Identify which cell holds the provided text, then report its (X, Y) central coordinate. 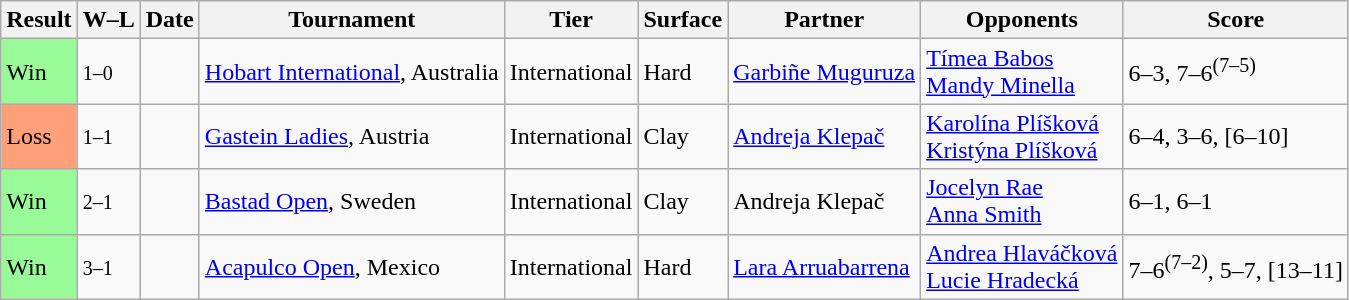
Tournament (352, 20)
1–0 (108, 72)
Result (39, 20)
Andrea Hlaváčková Lucie Hradecká (1022, 266)
6–3, 7–6(7–5) (1236, 72)
Tier (571, 20)
Score (1236, 20)
Surface (683, 20)
7–6(7–2), 5–7, [13–11] (1236, 266)
Karolína Plíšková Kristýna Plíšková (1022, 136)
Loss (39, 136)
Jocelyn Rae Anna Smith (1022, 202)
Gastein Ladies, Austria (352, 136)
Opponents (1022, 20)
3–1 (108, 266)
W–L (108, 20)
Bastad Open, Sweden (352, 202)
2–1 (108, 202)
6–1, 6–1 (1236, 202)
6–4, 3–6, [6–10] (1236, 136)
Date (170, 20)
Partner (824, 20)
Hobart International, Australia (352, 72)
Acapulco Open, Mexico (352, 266)
Lara Arruabarrena (824, 266)
Garbiñe Muguruza (824, 72)
1–1 (108, 136)
Tímea Babos Mandy Minella (1022, 72)
